Find where the given text appears and provide that cell's center as [X, Y] coordinate. 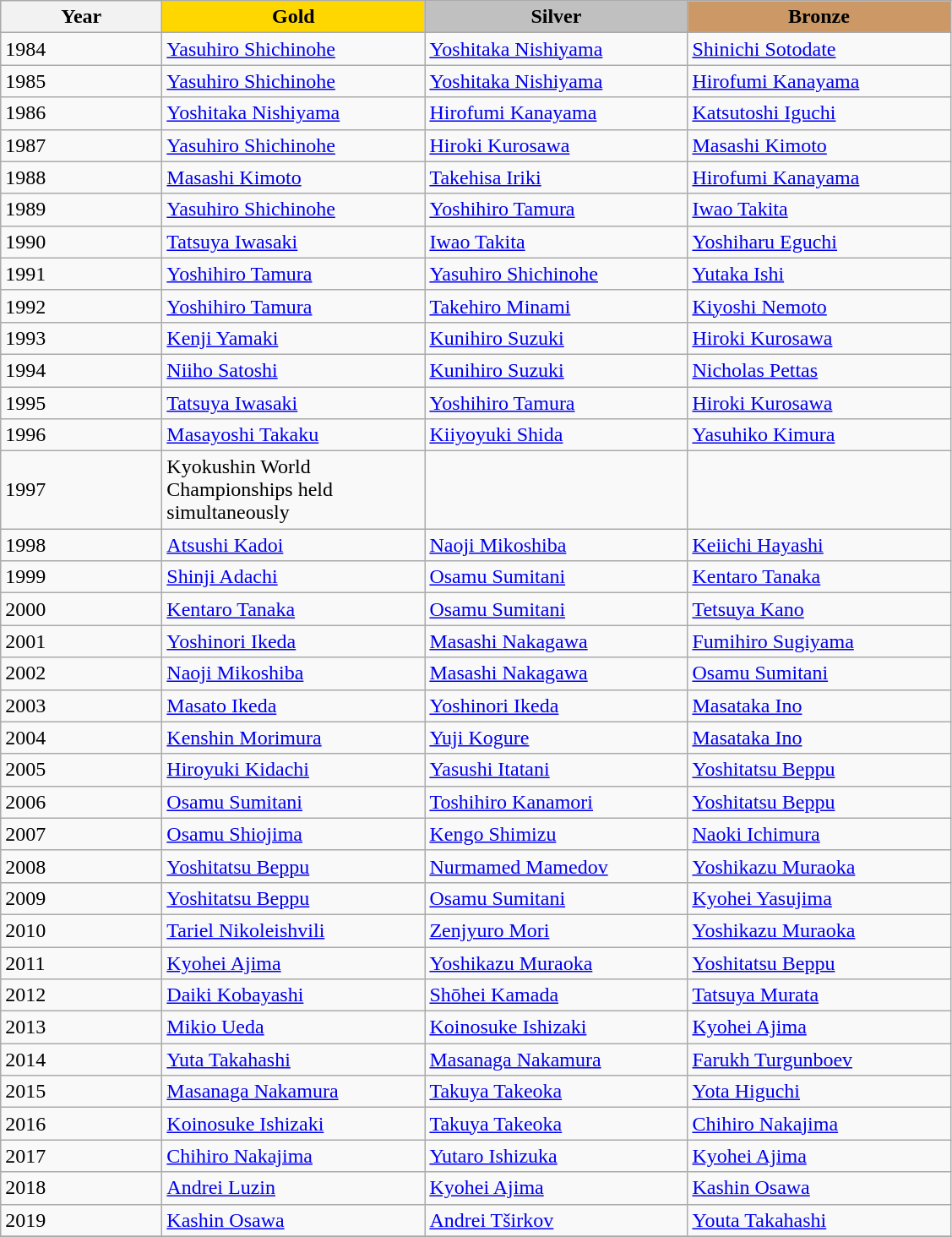
2007 [81, 834]
2001 [81, 641]
Zenjyuro Mori [556, 930]
2003 [81, 706]
Yasushi Itatani [556, 770]
2010 [81, 930]
1984 [81, 49]
Takehisa Iriki [556, 177]
1996 [81, 435]
Gold [294, 17]
2004 [81, 738]
Tariel Nikoleishvili [294, 930]
2019 [81, 1220]
Year [81, 17]
2005 [81, 770]
2018 [81, 1188]
Silver [556, 17]
Andrei Luzin [294, 1188]
Kenji Yamaki [294, 338]
2000 [81, 609]
Bronze [819, 17]
Tatsuya Murata [819, 995]
Kyohei Yasujima [819, 898]
Nicholas Pettas [819, 370]
2011 [81, 962]
Niiho Satoshi [294, 370]
2013 [81, 1027]
2017 [81, 1156]
Shinji Adachi [294, 577]
2015 [81, 1092]
Takehiro Minami [556, 306]
2009 [81, 898]
Osamu Shiojima [294, 834]
1987 [81, 145]
2008 [81, 866]
Toshihiro Kanamori [556, 802]
Tetsuya Kano [819, 609]
Kyokushin World Championships held simultaneously [294, 490]
Yasuhiko Kimura [819, 435]
Kengo Shimizu [556, 834]
1990 [81, 242]
Yoshiharu Eguchi [819, 242]
1994 [81, 370]
1999 [81, 577]
Keiichi Hayashi [819, 545]
1993 [81, 338]
Shōhei Kamada [556, 995]
2016 [81, 1124]
Daiki Kobayashi [294, 995]
Yuta Takahashi [294, 1060]
Mikio Ueda [294, 1027]
2006 [81, 802]
2014 [81, 1060]
Youta Takahashi [819, 1220]
2002 [81, 673]
Yota Higuchi [819, 1092]
2012 [81, 995]
Kiyoshi Nemoto [819, 306]
Naoki Ichimura [819, 834]
1985 [81, 81]
1989 [81, 210]
1997 [81, 490]
1998 [81, 545]
Andrei Tširkov [556, 1220]
1986 [81, 113]
1992 [81, 306]
Farukh Turgunboev [819, 1060]
Atsushi Kadoi [294, 545]
Yutaka Ishi [819, 274]
Kenshin Morimura [294, 738]
Nurmamed Mamedov [556, 866]
Kiiyoyuki Shida [556, 435]
Masato Ikeda [294, 706]
1988 [81, 177]
1991 [81, 274]
Katsutoshi Iguchi [819, 113]
Yutaro Ishizuka [556, 1156]
Masayoshi Takaku [294, 435]
Hiroyuki Kidachi [294, 770]
1995 [81, 403]
Shinichi Sotodate [819, 49]
Yuji Kogure [556, 738]
Fumihiro Sugiyama [819, 641]
